Return the [X, Y] coordinate for the center point of the cell that contains the specified text.  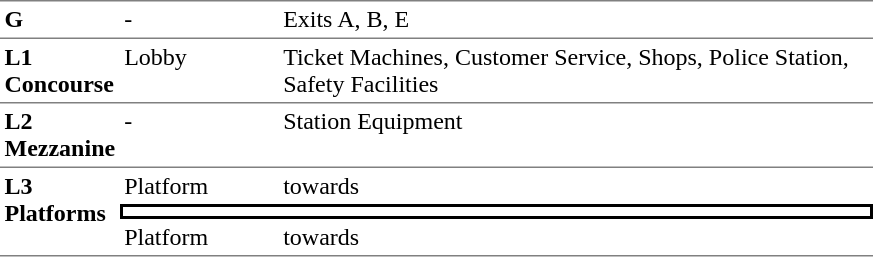
Exits A, B, E [576, 19]
L3Platforms [60, 212]
Station Equipment [576, 136]
L1Concourse [60, 71]
Lobby [200, 71]
G [60, 19]
L2Mezzanine [60, 136]
Ticket Machines, Customer Service, Shops, Police Station, Safety Facilities [576, 71]
